From the cell containing the given text, extract its center point as [X, Y] coordinate. 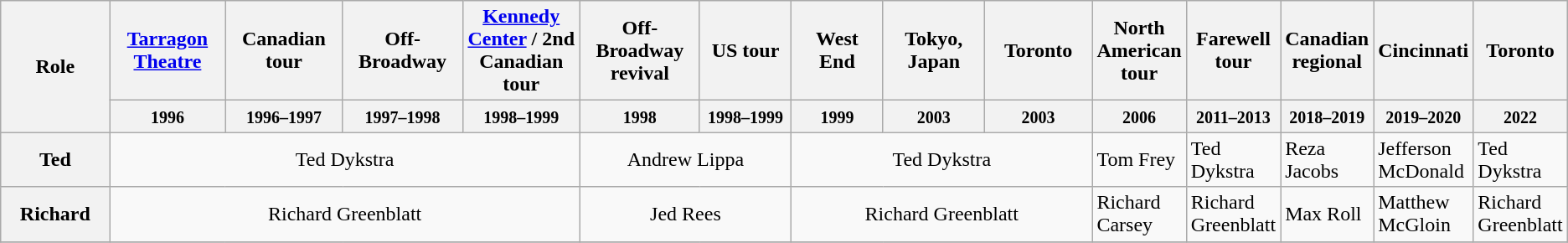
Jefferson McDonald [1424, 159]
Role [55, 67]
2019–2020 [1424, 116]
2006 [1139, 116]
Farewell tour [1233, 50]
Tokyo, Japan [933, 50]
US tour [745, 50]
Kennedy Center / 2nd Canadian tour [521, 50]
Off-Broadway revival [640, 50]
Matthew McGloin [1424, 215]
1996 [168, 116]
West End [838, 50]
1996–1997 [284, 116]
Andrew Lippa [685, 159]
1997–1998 [402, 116]
Tarragon Theatre [168, 50]
Reza Jacobs [1327, 159]
2011–2013 [1233, 116]
Canadian tour [284, 50]
Richard [55, 215]
Off-Broadway [402, 50]
1999 [838, 116]
2022 [1520, 116]
Richard Carsey [1139, 215]
2018–2019 [1327, 116]
Tom Frey [1139, 159]
Jed Rees [685, 215]
1998 [640, 116]
Max Roll [1327, 215]
Cincinnati [1424, 50]
Ted [55, 159]
Canadian regional [1327, 50]
North American tour [1139, 50]
